Detect which cell encompasses the target text, then output its [x, y] center coordinate. 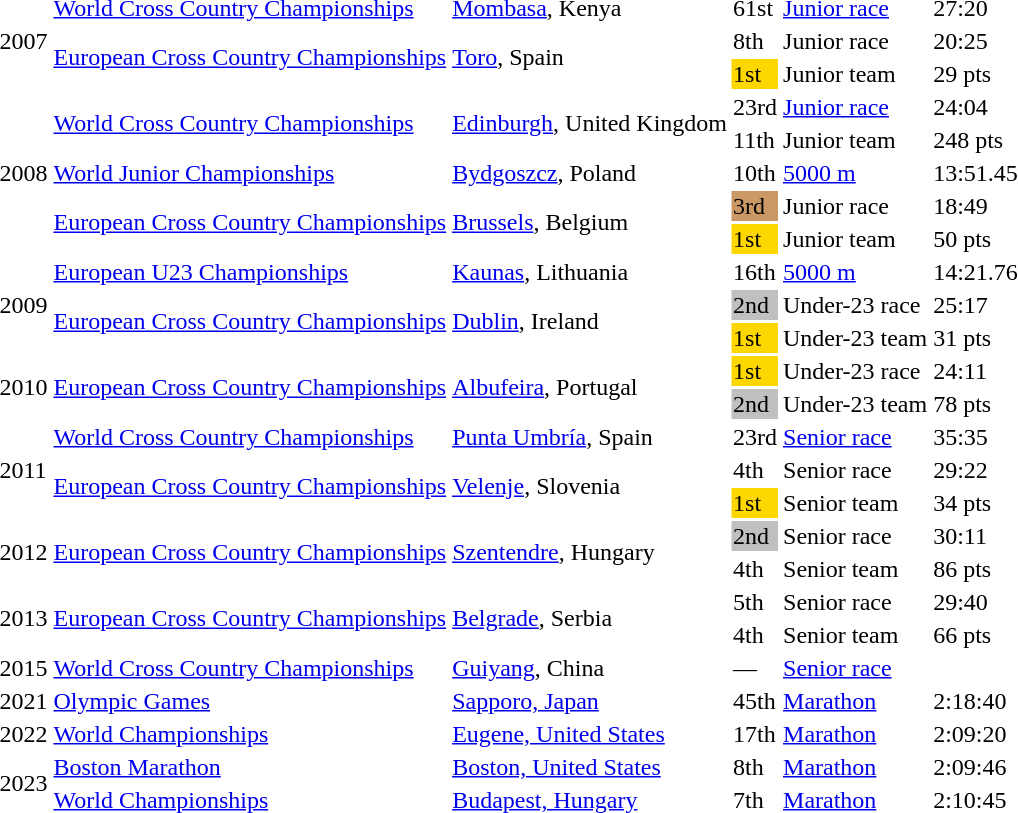
Punta Umbría, Spain [590, 437]
Kaunas, Lithuania [590, 272]
Szentendre, Hungary [590, 552]
Eugene, United States [590, 734]
European U23 Championships [250, 272]
World Championships [250, 734]
11th [756, 140]
Olympic Games [250, 701]
Dublin, Ireland [590, 322]
Albufeira, Portugal [590, 388]
10th [756, 173]
Boston, United States [590, 767]
— [756, 668]
World Junior Championships [250, 173]
17th [756, 734]
Guiyang, China [590, 668]
3rd [756, 206]
Brussels, Belgium [590, 222]
16th [756, 272]
Edinburgh, United Kingdom [590, 124]
5th [756, 602]
Belgrade, Serbia [590, 618]
Boston Marathon [250, 767]
45th [756, 701]
Toro, Spain [590, 58]
Sapporo, Japan [590, 701]
Velenje, Slovenia [590, 486]
Bydgoszcz, Poland [590, 173]
